Search for the cell housing the specified text and yield its [X, Y] center coordinate. 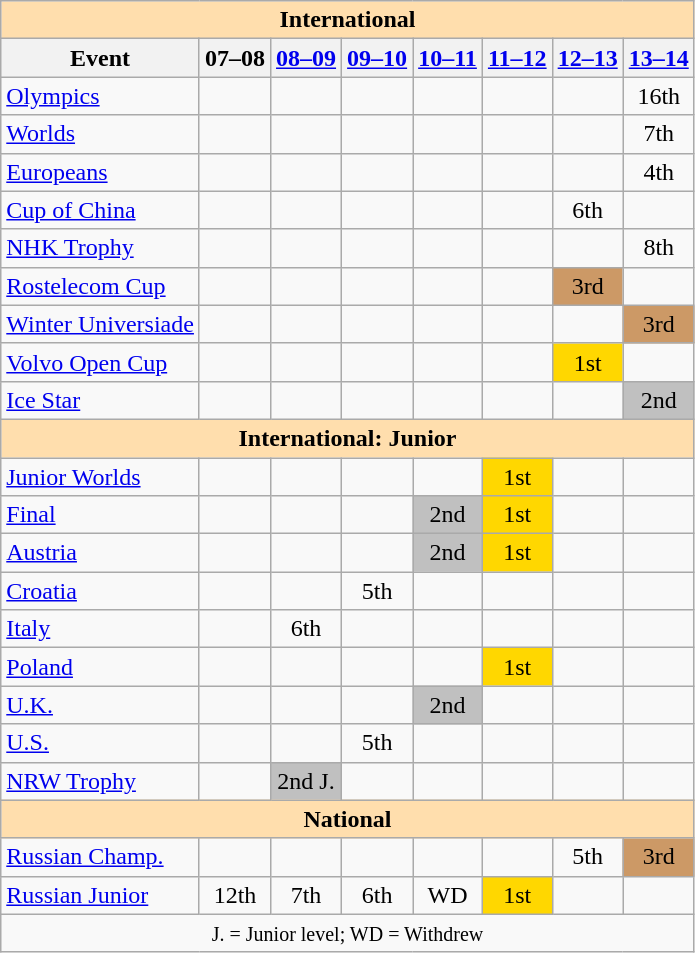
National [348, 819]
Event [100, 58]
International [348, 20]
WD [448, 895]
Worlds [100, 134]
12–13 [588, 58]
13–14 [658, 58]
Junior Worlds [100, 477]
8th [658, 248]
Volvo Open Cup [100, 362]
Final [100, 515]
08–09 [306, 58]
4th [658, 172]
Rostelecom Cup [100, 286]
11–12 [517, 58]
Europeans [100, 172]
Austria [100, 553]
09–10 [378, 58]
International: Junior [348, 438]
Croatia [100, 591]
Cup of China [100, 210]
2nd J. [306, 781]
12th [234, 895]
Poland [100, 667]
J. = Junior level; WD = Withdrew [348, 933]
10–11 [448, 58]
U.S. [100, 743]
Winter Universiade [100, 324]
Russian Champ. [100, 857]
NHK Trophy [100, 248]
Ice Star [100, 400]
NRW Trophy [100, 781]
Russian Junior [100, 895]
16th [658, 96]
07–08 [234, 58]
Italy [100, 629]
Olympics [100, 96]
U.K. [100, 705]
